Return the [X, Y] coordinate for the center point of the cell that contains the specified text.  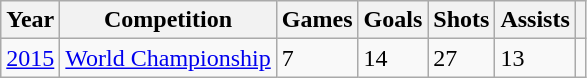
2015 [30, 58]
27 [462, 58]
World Championship [168, 58]
7 [317, 58]
Competition [168, 20]
Assists [535, 20]
14 [393, 58]
13 [535, 58]
Shots [462, 20]
Goals [393, 20]
Year [30, 20]
Games [317, 20]
